For the text-containing cell, return its midpoint in [x, y] coordinate format. 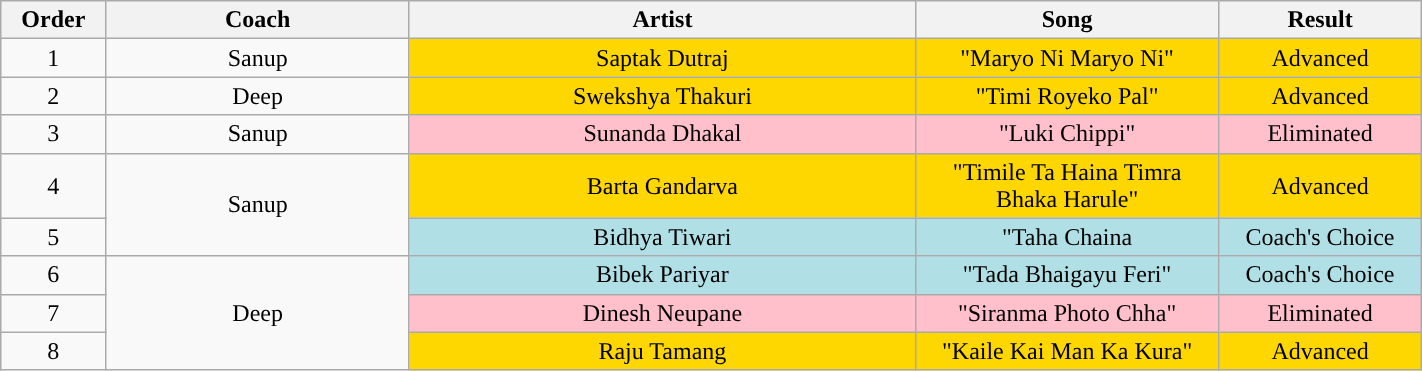
6 [54, 275]
Coach [258, 20]
Order [54, 20]
"Timi Royeko Pal" [1067, 96]
"Siranma Photo Chha" [1067, 313]
"Kaile Kai Man Ka Kura" [1067, 351]
Result [1320, 20]
Bibek Pariyar [662, 275]
Artist [662, 20]
Dinesh Neupane [662, 313]
1 [54, 58]
"Tada Bhaigayu Feri" [1067, 275]
3 [54, 134]
7 [54, 313]
Barta Gandarva [662, 186]
Saptak Dutraj [662, 58]
Swekshya Thakuri [662, 96]
4 [54, 186]
"Luki Chippi" [1067, 134]
2 [54, 96]
"Taha Chaina [1067, 237]
8 [54, 351]
5 [54, 237]
Song [1067, 20]
Bidhya Tiwari [662, 237]
"Maryo Ni Maryo Ni" [1067, 58]
"Timile Ta Haina Timra Bhaka Harule" [1067, 186]
Raju Tamang [662, 351]
Sunanda Dhakal [662, 134]
